Scan for the cell matching the given text and deliver its (X, Y) coordinate at center. 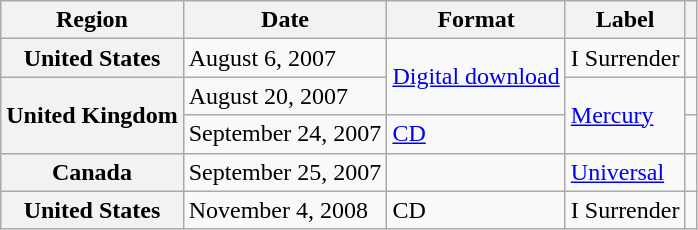
Label (625, 20)
Region (92, 20)
August 20, 2007 (285, 96)
United Kingdom (92, 115)
September 25, 2007 (285, 172)
Format (476, 20)
Date (285, 20)
Digital download (476, 77)
August 6, 2007 (285, 58)
Mercury (625, 115)
Universal (625, 172)
September 24, 2007 (285, 134)
Canada (92, 172)
November 4, 2008 (285, 210)
